Find where the given text appears and provide that cell's center as [X, Y] coordinate. 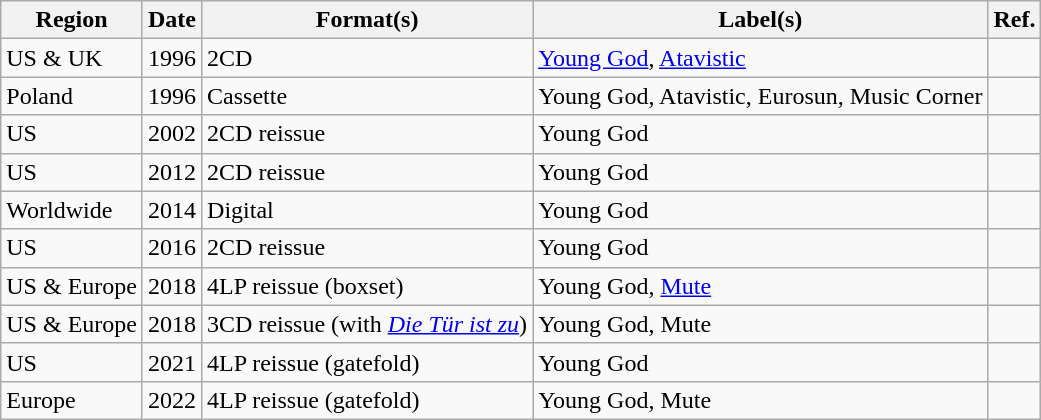
2021 [172, 362]
Date [172, 20]
3CD reissue (with Die Tür ist zu) [368, 324]
2016 [172, 248]
2022 [172, 400]
2002 [172, 134]
Europe [72, 400]
2CD [368, 58]
Digital [368, 210]
2012 [172, 172]
Label(s) [760, 20]
2014 [172, 210]
US & UK [72, 58]
Worldwide [72, 210]
Region [72, 20]
Young God, Atavistic, Eurosun, Music Corner [760, 96]
Cassette [368, 96]
4LP reissue (boxset) [368, 286]
Poland [72, 96]
Ref. [1014, 20]
Young God, Atavistic [760, 58]
Format(s) [368, 20]
